For the text-containing cell, return its midpoint in [x, y] coordinate format. 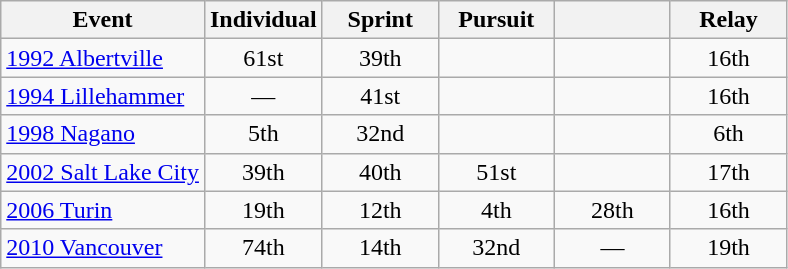
1992 Albertville [103, 58]
41st [380, 96]
Sprint [380, 20]
74th [263, 248]
Individual [263, 20]
4th [496, 210]
Relay [728, 20]
2002 Salt Lake City [103, 172]
Pursuit [496, 20]
6th [728, 134]
14th [380, 248]
17th [728, 172]
1998 Nagano [103, 134]
28th [612, 210]
12th [380, 210]
1994 Lillehammer [103, 96]
Event [103, 20]
51st [496, 172]
61st [263, 58]
5th [263, 134]
2006 Turin [103, 210]
40th [380, 172]
2010 Vancouver [103, 248]
